Determine the [x, y] coordinate at the center of the cell enclosing the given text.  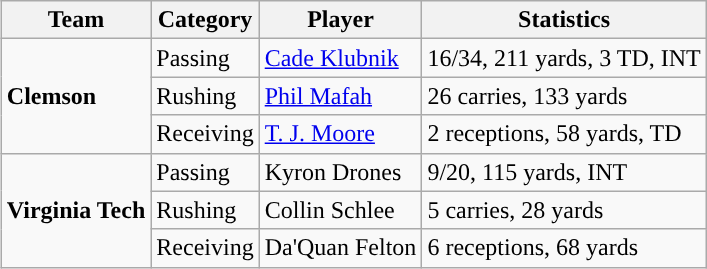
Kyron Drones [340, 172]
Team [76, 20]
6 receptions, 68 yards [564, 248]
Statistics [564, 20]
2 receptions, 58 yards, TD [564, 134]
5 carries, 28 yards [564, 210]
Da'Quan Felton [340, 248]
T. J. Moore [340, 134]
Phil Mafah [340, 96]
26 carries, 133 yards [564, 96]
Collin Schlee [340, 210]
Category [205, 20]
16/34, 211 yards, 3 TD, INT [564, 58]
Virginia Tech [76, 210]
Player [340, 20]
Clemson [76, 96]
Cade Klubnik [340, 58]
9/20, 115 yards, INT [564, 172]
